Detect which cell encompasses the target text, then output its (X, Y) center coordinate. 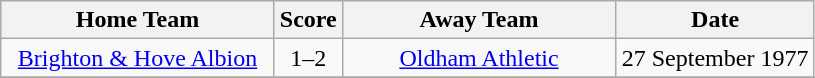
Date (716, 20)
Oldham Athletic (479, 58)
Home Team (138, 20)
Brighton & Hove Albion (138, 58)
27 September 1977 (716, 58)
Score (308, 20)
Away Team (479, 20)
1–2 (308, 58)
